For the text-containing cell, return its midpoint in (X, Y) coordinate format. 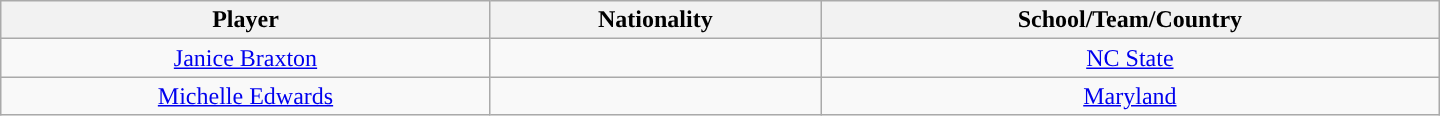
Michelle Edwards (246, 96)
Maryland (1130, 96)
Janice Braxton (246, 58)
NC State (1130, 58)
School/Team/Country (1130, 20)
Player (246, 20)
Nationality (655, 20)
